Return (X, Y) of the center of cell containing provided text 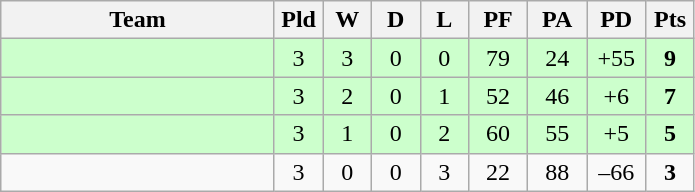
60 (498, 134)
79 (498, 58)
PD (616, 20)
PA (558, 20)
5 (670, 134)
L (444, 20)
7 (670, 96)
46 (558, 96)
24 (558, 58)
22 (498, 172)
W (348, 20)
Pts (670, 20)
52 (498, 96)
55 (558, 134)
Team (138, 20)
9 (670, 58)
+5 (616, 134)
D (396, 20)
–66 (616, 172)
PF (498, 20)
Pld (298, 20)
+55 (616, 58)
88 (558, 172)
+6 (616, 96)
